Identify which cell holds the provided text, then report its (x, y) central coordinate. 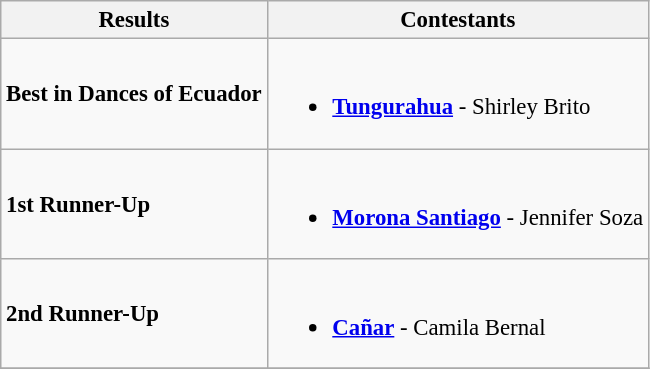
Best in Dances of Ecuador (134, 94)
1st Runner-Up (134, 204)
2nd Runner-Up (134, 314)
Tungurahua - Shirley Brito (458, 94)
Morona Santiago - Jennifer Soza (458, 204)
Cañar - Camila Bernal (458, 314)
Results (134, 20)
Contestants (458, 20)
